From the cell containing the given text, extract its center point as (X, Y) coordinate. 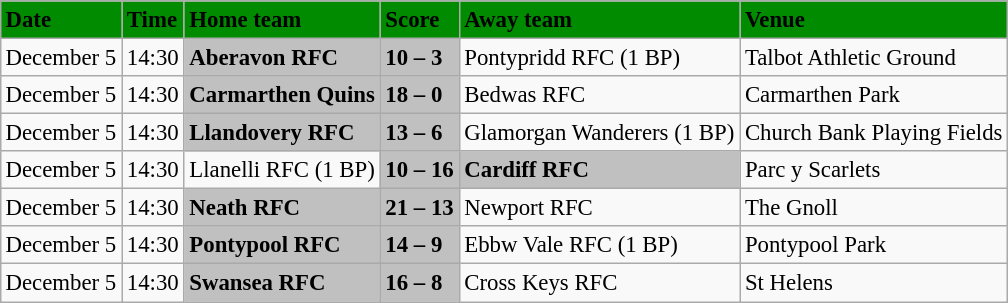
Newport RFC (600, 208)
Venue (874, 20)
Cross Keys RFC (600, 283)
Score (420, 20)
Time (154, 20)
The Gnoll (874, 208)
Ebbw Vale RFC (1 BP) (600, 245)
10 – 16 (420, 170)
Pontypool Park (874, 245)
Neath RFC (282, 208)
Parc y Scarlets (874, 170)
18 – 0 (420, 95)
Aberavon RFC (282, 57)
Llandovery RFC (282, 133)
Pontypool RFC (282, 245)
Llanelli RFC (1 BP) (282, 170)
Cardiff RFC (600, 170)
St Helens (874, 283)
Pontypridd RFC (1 BP) (600, 57)
13 – 6 (420, 133)
Carmarthen Park (874, 95)
21 – 13 (420, 208)
16 – 8 (420, 283)
14 – 9 (420, 245)
Church Bank Playing Fields (874, 133)
Home team (282, 20)
Date (60, 20)
Away team (600, 20)
Swansea RFC (282, 283)
Bedwas RFC (600, 95)
Talbot Athletic Ground (874, 57)
Glamorgan Wanderers (1 BP) (600, 133)
Carmarthen Quins (282, 95)
10 – 3 (420, 57)
